Scan for the cell matching the given text and deliver its (x, y) coordinate at center. 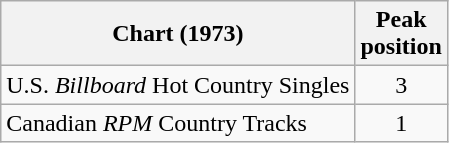
Peakposition (401, 34)
U.S. Billboard Hot Country Singles (178, 85)
Canadian RPM Country Tracks (178, 123)
Chart (1973) (178, 34)
1 (401, 123)
3 (401, 85)
